Scan for the cell matching the given text and deliver its [x, y] coordinate at center. 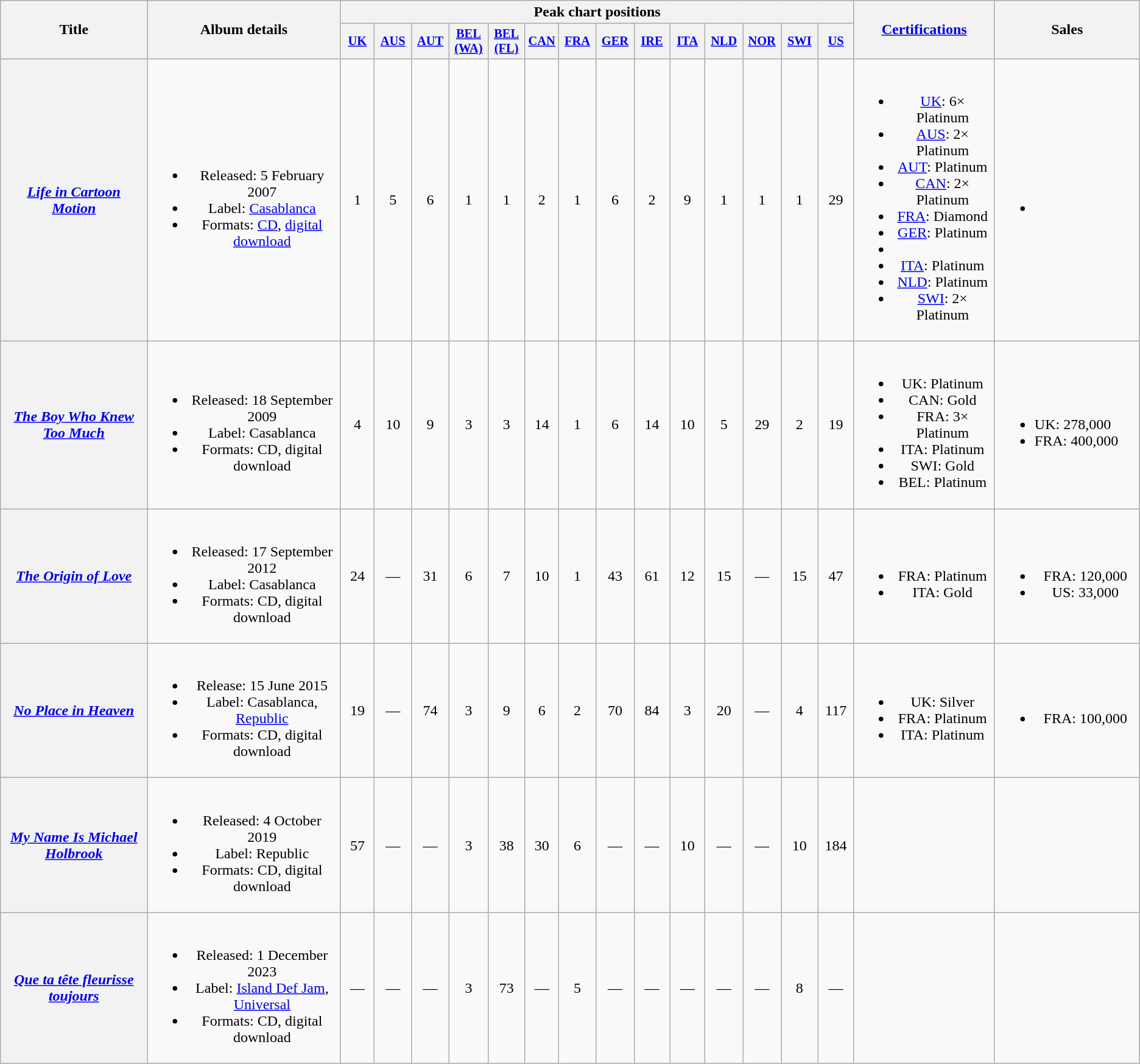
The Origin of Love [74, 576]
My Name Is Michael Holbrook [74, 845]
Sales [1067, 30]
UK: SilverFRA: PlatinumITA: Platinum [924, 711]
The Boy Who Knew Too Much [74, 425]
74 [431, 711]
FRA: PlatinumITA: Gold [924, 576]
NOR [762, 41]
184 [836, 845]
Album details [244, 30]
UK: 6× PlatinumAUS: 2× PlatinumAUT: PlatinumCAN: 2× PlatinumFRA: DiamondGER: PlatinumITA: PlatinumNLD: PlatinumSWI: 2× Platinum [924, 200]
AUS [393, 41]
FRA [577, 41]
No Place in Heaven [74, 711]
47 [836, 576]
NLD [724, 41]
61 [652, 576]
FRA: 120,000US: 33,000 [1067, 576]
57 [357, 845]
Release: 15 June 2015Label: Casablanca, RepublicFormats: CD, digital download [244, 711]
20 [724, 711]
SWI [800, 41]
Life in Cartoon Motion [74, 200]
43 [615, 576]
Peak chart positions [597, 12]
Released: 4 October 2019Label: RepublicFormats: CD, digital download [244, 845]
Released: 5 February 2007Label: CasablancaFormats: CD, digital download [244, 200]
24 [357, 576]
GER [615, 41]
Title [74, 30]
FRA: 100,000 [1067, 711]
ITA [688, 41]
117 [836, 711]
31 [431, 576]
70 [615, 711]
CAN [542, 41]
73 [507, 988]
UK [357, 41]
Released: 17 September 2012Label: CasablancaFormats: CD, digital download [244, 576]
Released: 1 December 2023Label: Island Def Jam, UniversalFormats: CD, digital download [244, 988]
Certifications [924, 30]
BEL(WA) [469, 41]
BEL(FL) [507, 41]
IRE [652, 41]
US [836, 41]
Released: 18 September 2009Label: CasablancaFormats: CD, digital download [244, 425]
UK: 278,000FRA: 400,000 [1067, 425]
30 [542, 845]
Que ta tête fleurisse toujours [74, 988]
84 [652, 711]
38 [507, 845]
UK: PlatinumCAN: GoldFRA: 3× PlatinumITA: PlatinumSWI: GoldBEL: Platinum [924, 425]
12 [688, 576]
AUT [431, 41]
7 [507, 576]
8 [800, 988]
